Locate the cell with the specified text and output its [X, Y] center coordinate. 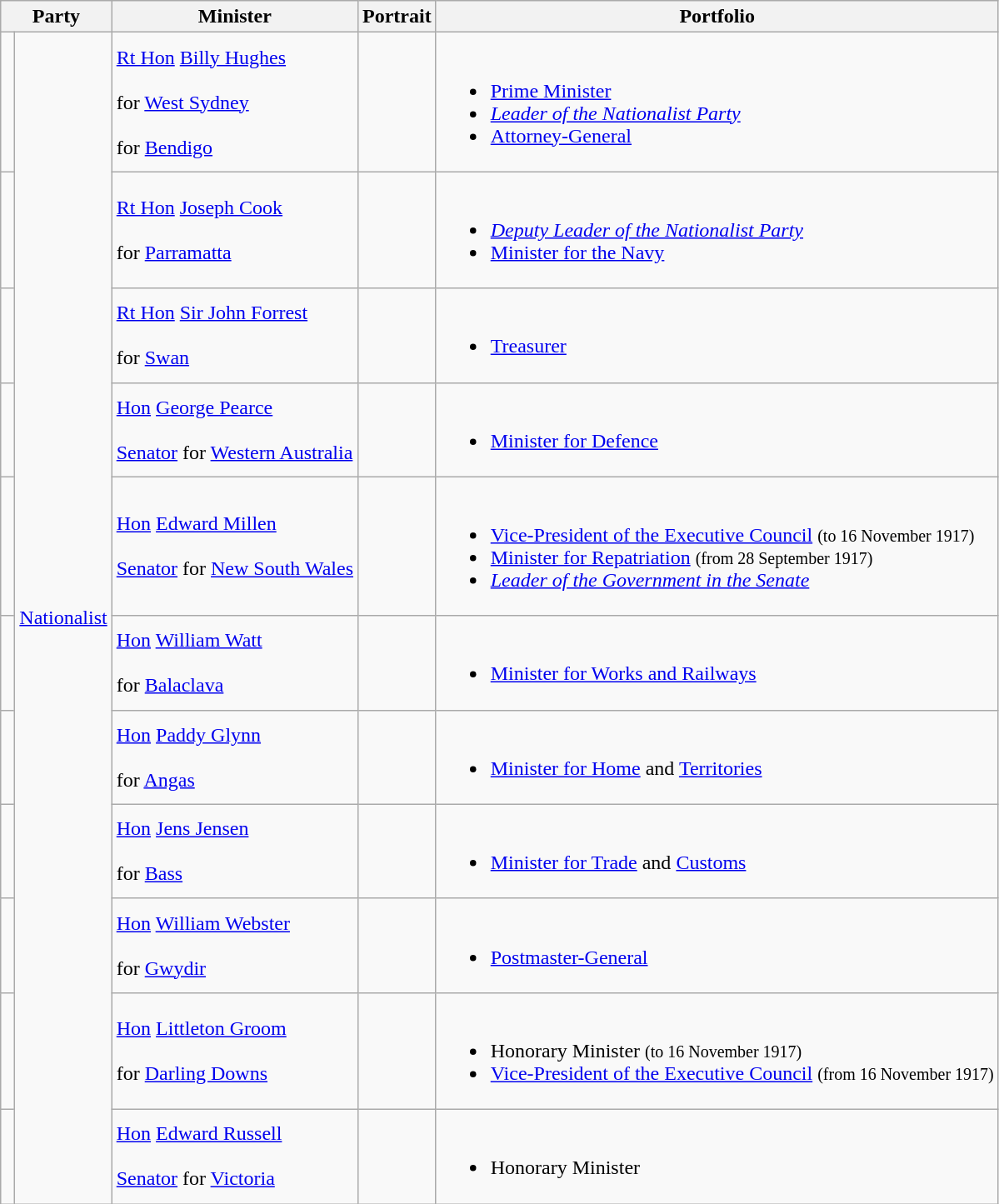
Rt Hon Billy Hughes for West Sydney for Bendigo [235, 102]
Minister for Works and Railways [717, 663]
Portfolio [717, 17]
Rt Hon Joseph Cook for Parramatta [235, 230]
Portrait [397, 17]
Hon William Webster for Gwydir [235, 945]
Hon Paddy Glynn for Angas [235, 757]
Hon William Watt for Balaclava [235, 663]
Minister for Defence [717, 430]
Vice-President of the Executive Council (to 16 November 1917)Minister for Repatriation (from 28 September 1917)Leader of the Government in the Senate [717, 547]
Honorary Minister [717, 1157]
Minister for Home and Territories [717, 757]
Hon George Pearce Senator for Western Australia [235, 430]
Nationalist [63, 618]
Party [57, 17]
Rt Hon Sir John Forrest for Swan [235, 335]
Prime MinisterLeader of the Nationalist PartyAttorney-General [717, 102]
Minister for Trade and Customs [717, 852]
Hon Littleton Groom for Darling Downs [235, 1051]
Hon Jens Jensen for Bass [235, 852]
Postmaster-General [717, 945]
Hon Edward Millen Senator for New South Wales [235, 547]
Treasurer [717, 335]
Deputy Leader of the Nationalist PartyMinister for the Navy [717, 230]
Honorary Minister (to 16 November 1917)Vice-President of the Executive Council (from 16 November 1917) [717, 1051]
Hon Edward Russell Senator for Victoria [235, 1157]
Minister [235, 17]
